From the cell containing the given text, extract its center point as (X, Y) coordinate. 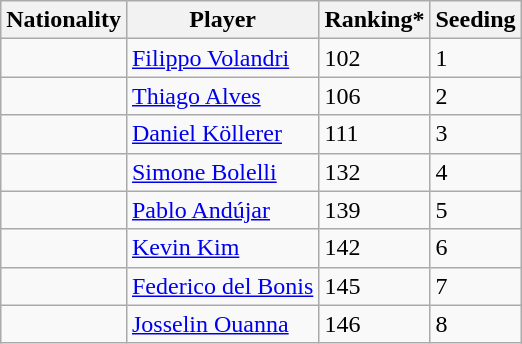
Filippo Volandri (222, 58)
7 (476, 286)
Ranking* (374, 20)
132 (374, 172)
4 (476, 172)
2 (476, 96)
Player (222, 20)
Federico del Bonis (222, 286)
111 (374, 134)
6 (476, 248)
5 (476, 210)
8 (476, 324)
1 (476, 58)
Kevin Kim (222, 248)
Nationality (64, 20)
142 (374, 248)
Simone Bolelli (222, 172)
106 (374, 96)
Pablo Andújar (222, 210)
146 (374, 324)
Josselin Ouanna (222, 324)
Daniel Köllerer (222, 134)
145 (374, 286)
102 (374, 58)
3 (476, 134)
139 (374, 210)
Seeding (476, 20)
Thiago Alves (222, 96)
